Locate the cell with the specified text and output its [X, Y] center coordinate. 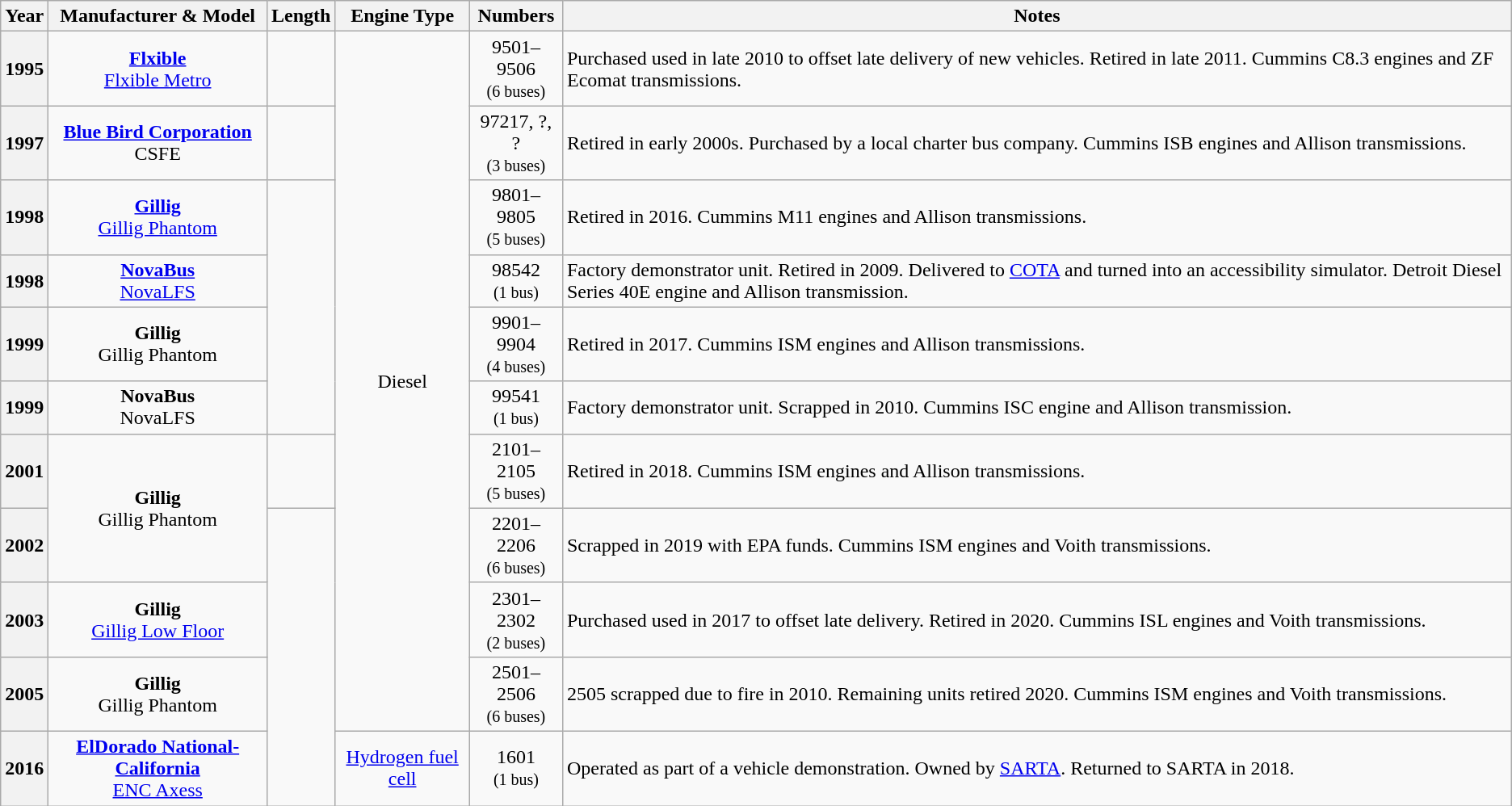
FlxibleFlxible Metro [158, 69]
Retired in 2018. Cummins ISM engines and Allison transmissions. [1037, 471]
Factory demonstrator unit. Scrapped in 2010. Cummins ISC engine and Allison transmission. [1037, 407]
1995 [24, 69]
Gillig Gillig Low Floor [158, 619]
2505 scrapped due to fire in 2010. Remaining units retired 2020. Cummins ISM engines and Voith transmissions. [1037, 694]
9501–9506(6 buses) [515, 69]
2016 [24, 768]
2501–2506(6 buses) [515, 694]
Retired in 2016. Cummins M11 engines and Allison transmissions. [1037, 217]
97217, ?, ?(3 buses) [515, 143]
98542(1 bus) [515, 281]
2201–2206(6 buses) [515, 545]
Manufacturer & Model [158, 16]
Retired in 2017. Cummins ISM engines and Allison transmissions. [1037, 344]
9901–9904(4 buses) [515, 344]
1601(1 bus) [515, 768]
Operated as part of a vehicle demonstration. Owned by SARTA. Returned to SARTA in 2018. [1037, 768]
Purchased used in late 2010 to offset late delivery of new vehicles. Retired in late 2011. Cummins C8.3 engines and ZF Ecomat transmissions. [1037, 69]
2002 [24, 545]
Length [301, 16]
Retired in early 2000s. Purchased by a local charter bus company. Cummins ISB engines and Allison transmissions. [1037, 143]
Blue Bird CorporationCSFE [158, 143]
2101–2105(5 buses) [515, 471]
Diesel [402, 381]
2001 [24, 471]
2301–2302(2 buses) [515, 619]
Gillig Gillig Phantom [158, 694]
2005 [24, 694]
Numbers [515, 16]
1997 [24, 143]
2003 [24, 619]
9801–9805(5 buses) [515, 217]
ElDorado National-CaliforniaENC Axess [158, 768]
99541(1 bus) [515, 407]
Scrapped in 2019 with EPA funds. Cummins ISM engines and Voith transmissions. [1037, 545]
Purchased used in 2017 to offset late delivery. Retired in 2020. Cummins ISL engines and Voith transmissions. [1037, 619]
Year [24, 16]
Hydrogen fuel cell [402, 768]
Engine Type [402, 16]
Notes [1037, 16]
